Extract the (X, Y) coordinate from the center of the cell holding the provided text.  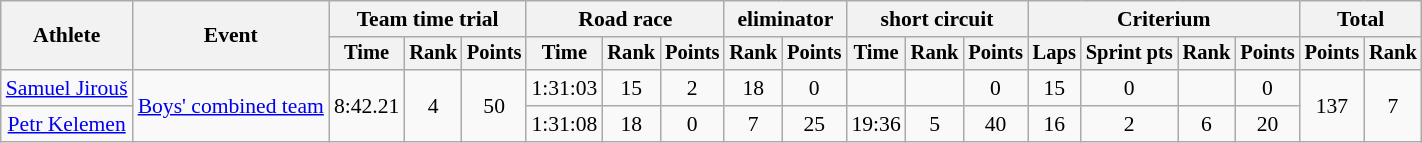
19:36 (876, 124)
40 (995, 124)
6 (1207, 124)
Event (231, 36)
Petr Kelemen (67, 124)
1:31:03 (564, 88)
20 (1267, 124)
eliminator (785, 19)
Boys' combined team (231, 106)
8:42.21 (366, 106)
16 (1054, 124)
Samuel Jirouš (67, 88)
Team time trial (428, 19)
50 (494, 106)
1:31:08 (564, 124)
25 (814, 124)
Laps (1054, 54)
Road race (625, 19)
short circuit (936, 19)
Criterium (1164, 19)
Athlete (67, 36)
5 (935, 124)
4 (433, 106)
Sprint pts (1130, 54)
137 (1332, 106)
Total (1361, 19)
